Pinpoint the cell where the given text exists, returning its (x, y) midpoint coordinate. 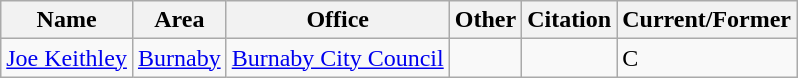
Office (338, 20)
Name (67, 20)
Other (485, 20)
Citation (570, 20)
Current/Former (707, 20)
Burnaby City Council (338, 58)
Joe Keithley (67, 58)
C (707, 58)
Area (179, 20)
Burnaby (179, 58)
